Provide the [x, y] coordinate of the cell's center where the given text is located.  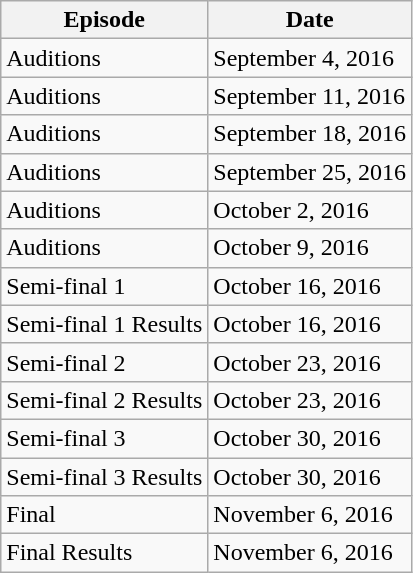
Semi-final 3 [104, 438]
Semi-final 2 Results [104, 400]
September 11, 2016 [310, 96]
Semi-final 3 Results [104, 477]
Final Results [104, 553]
September 4, 2016 [310, 58]
Semi-final 2 [104, 362]
Date [310, 20]
October 2, 2016 [310, 210]
Semi-final 1 Results [104, 324]
Semi-final 1 [104, 286]
September 18, 2016 [310, 134]
Episode [104, 20]
October 9, 2016 [310, 248]
Final [104, 515]
September 25, 2016 [310, 172]
